Locate the cell with the specified text and output its (X, Y) center coordinate. 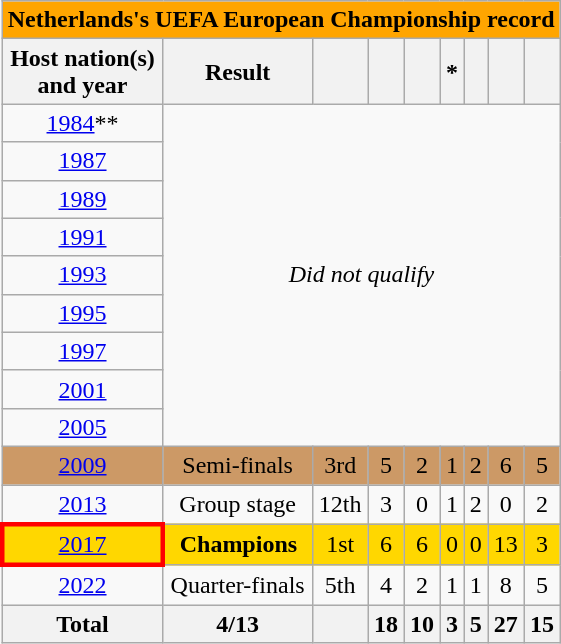
1987 (82, 161)
12th (340, 504)
1984** (82, 123)
8 (506, 585)
Did not qualify (362, 276)
2005 (82, 427)
4/13 (238, 624)
Netherlands's UEFA European Championship record (281, 20)
1989 (82, 199)
Result (238, 72)
10 (422, 624)
2001 (82, 389)
2013 (82, 504)
1995 (82, 313)
27 (506, 624)
Group stage (238, 504)
2017 (82, 544)
Host nation(s)and year (82, 72)
4 (386, 585)
15 (542, 624)
2009 (82, 465)
1991 (82, 237)
1993 (82, 275)
18 (386, 624)
Semi-finals (238, 465)
2022 (82, 585)
Total (82, 624)
Quarter-finals (238, 585)
5th (340, 585)
Champions (238, 544)
13 (506, 544)
* (452, 72)
3rd (340, 465)
1997 (82, 351)
1st (340, 544)
